Determine the [x, y] coordinate at the center of the cell enclosing the given text.  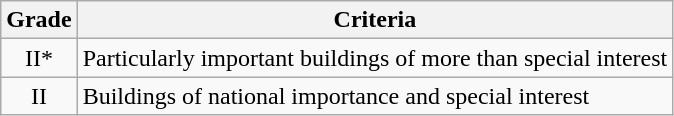
II [39, 96]
Grade [39, 20]
Buildings of national importance and special interest [375, 96]
Particularly important buildings of more than special interest [375, 58]
II* [39, 58]
Criteria [375, 20]
